Identify which cell holds the provided text, then report its [x, y] central coordinate. 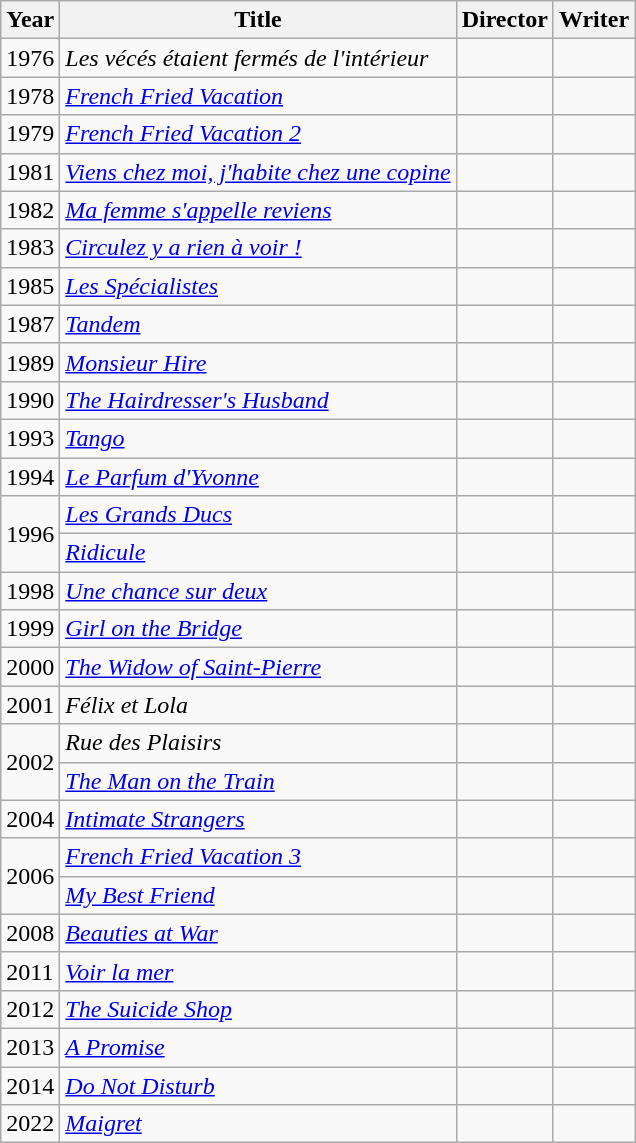
2013 [30, 1047]
1994 [30, 477]
1987 [30, 324]
Writer [594, 20]
French Fried Vacation 2 [258, 134]
Year [30, 20]
2001 [30, 705]
Tango [258, 438]
Ridicule [258, 553]
The Man on the Train [258, 781]
1990 [30, 400]
2008 [30, 933]
1979 [30, 134]
1978 [30, 96]
A Promise [258, 1047]
Ma femme s'appelle reviens [258, 210]
1996 [30, 534]
Intimate Strangers [258, 819]
The Hairdresser's Husband [258, 400]
1999 [30, 629]
Une chance sur deux [258, 591]
2011 [30, 971]
The Widow of Saint-Pierre [258, 667]
2004 [30, 819]
2014 [30, 1085]
1989 [30, 362]
2022 [30, 1124]
Director [504, 20]
Félix et Lola [258, 705]
Tandem [258, 324]
1981 [30, 172]
The Suicide Shop [258, 1009]
Les Grands Ducs [258, 515]
Monsieur Hire [258, 362]
Maigret [258, 1124]
Voir la mer [258, 971]
1998 [30, 591]
Viens chez moi, j'habite chez une copine [258, 172]
2000 [30, 667]
Circulez y a rien à voir ! [258, 248]
Title [258, 20]
Rue des Plaisirs [258, 743]
1993 [30, 438]
2006 [30, 876]
Les vécés étaient fermés de l'intérieur [258, 58]
Beauties at War [258, 933]
2012 [30, 1009]
1976 [30, 58]
1985 [30, 286]
Girl on the Bridge [258, 629]
1983 [30, 248]
2002 [30, 762]
Do Not Disturb [258, 1085]
Le Parfum d'Yvonne [258, 477]
1982 [30, 210]
French Fried Vacation [258, 96]
Les Spécialistes [258, 286]
My Best Friend [258, 895]
French Fried Vacation 3 [258, 857]
